Locate the cell with the specified text and output its (X, Y) center coordinate. 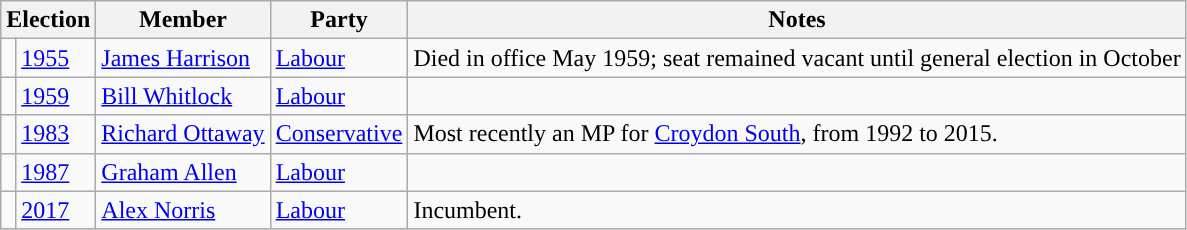
James Harrison (183, 58)
Election (48, 20)
1987 (56, 172)
Notes (797, 20)
1983 (56, 134)
1955 (56, 58)
Member (183, 20)
Bill Whitlock (183, 96)
Incumbent. (797, 210)
Most recently an MP for Croydon South, from 1992 to 2015. (797, 134)
Alex Norris (183, 210)
1959 (56, 96)
Graham Allen (183, 172)
Died in office May 1959; seat remained vacant until general election in October (797, 58)
Conservative (339, 134)
Richard Ottaway (183, 134)
2017 (56, 210)
Party (339, 20)
